Scan for the cell matching the given text and deliver its [X, Y] coordinate at center. 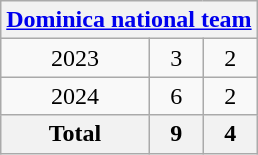
Dominica national team [129, 20]
3 [176, 58]
4 [230, 134]
9 [176, 134]
Total [76, 134]
2024 [76, 96]
6 [176, 96]
2023 [76, 58]
